Return [x, y] of the center of cell containing provided text 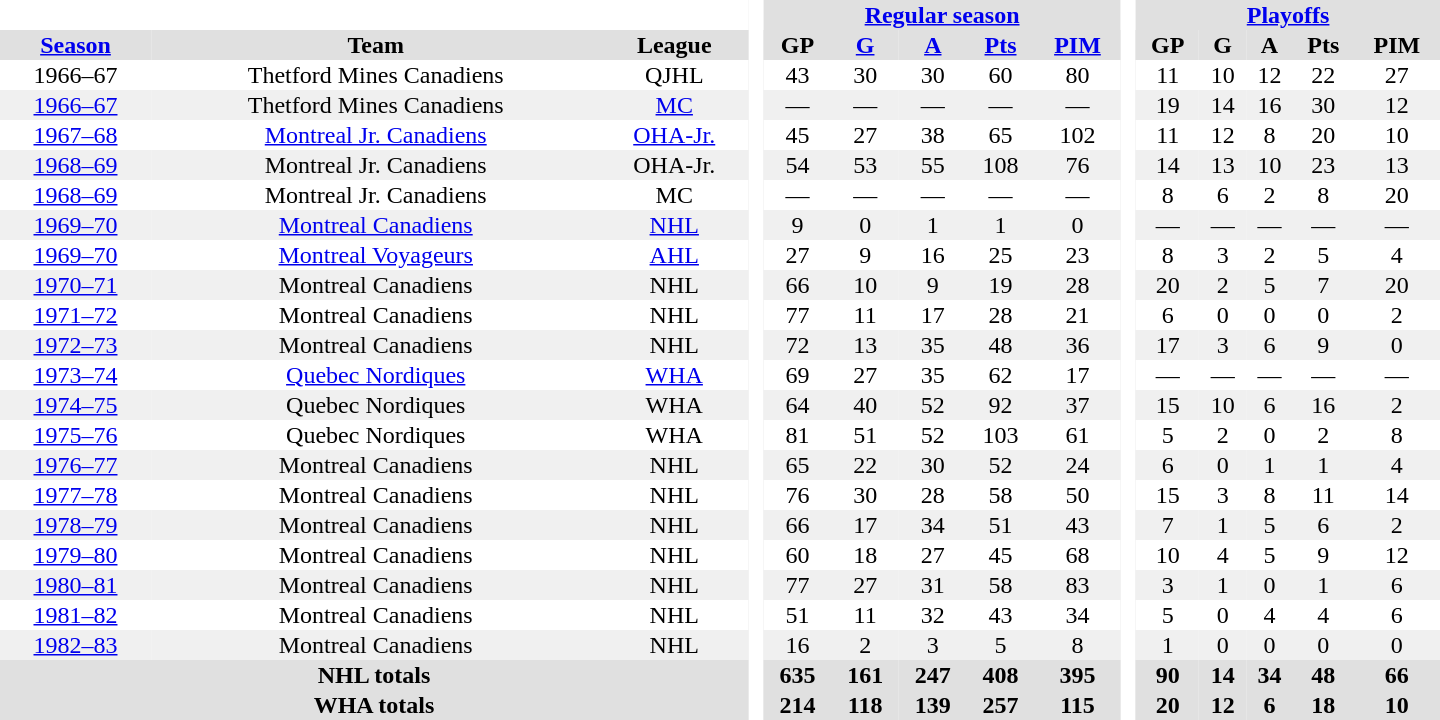
31 [933, 585]
161 [865, 675]
62 [1001, 375]
55 [933, 165]
50 [1077, 495]
1979–80 [76, 555]
1981–82 [76, 615]
115 [1077, 705]
WHA totals [374, 705]
1975–76 [76, 435]
1980–81 [76, 585]
139 [933, 705]
118 [865, 705]
AHL [674, 255]
53 [865, 165]
103 [1001, 435]
81 [798, 435]
36 [1077, 345]
Montreal Voyageurs [376, 255]
72 [798, 345]
QJHL [674, 75]
635 [798, 675]
69 [798, 375]
Regular season [942, 15]
Playoffs [1288, 15]
83 [1077, 585]
1974–75 [76, 405]
102 [1077, 135]
NHL totals [374, 675]
80 [1077, 75]
247 [933, 675]
1971–72 [76, 315]
1978–79 [76, 525]
257 [1001, 705]
1976–77 [76, 465]
24 [1077, 465]
40 [865, 405]
38 [933, 135]
1973–74 [76, 375]
Season [76, 45]
408 [1001, 675]
92 [1001, 405]
1967–68 [76, 135]
25 [1001, 255]
1972–73 [76, 345]
32 [933, 615]
214 [798, 705]
64 [798, 405]
Team [376, 45]
21 [1077, 315]
90 [1168, 675]
108 [1001, 165]
395 [1077, 675]
1982–83 [76, 645]
37 [1077, 405]
68 [1077, 555]
61 [1077, 435]
54 [798, 165]
1977–78 [76, 495]
League [674, 45]
1970–71 [76, 285]
